Search for the cell housing the specified text and yield its (x, y) center coordinate. 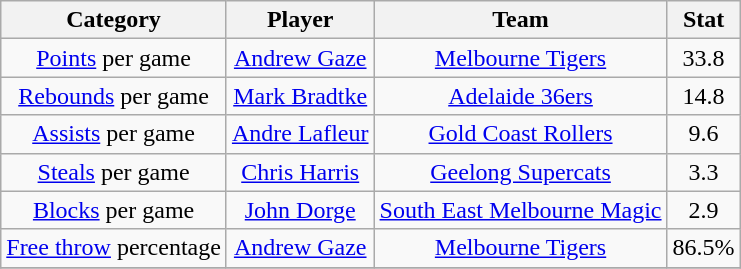
Player (300, 20)
Mark Bradtke (300, 96)
Blocks per game (114, 210)
9.6 (704, 134)
Free throw percentage (114, 248)
John Dorge (300, 210)
South East Melbourne Magic (520, 210)
Rebounds per game (114, 96)
33.8 (704, 58)
2.9 (704, 210)
Steals per game (114, 172)
Geelong Supercats (520, 172)
Chris Harris (300, 172)
Points per game (114, 58)
Team (520, 20)
3.3 (704, 172)
Andre Lafleur (300, 134)
Category (114, 20)
86.5% (704, 248)
Stat (704, 20)
14.8 (704, 96)
Gold Coast Rollers (520, 134)
Assists per game (114, 134)
Adelaide 36ers (520, 96)
